Determine the [x, y] coordinate at the center of the cell enclosing the given text.  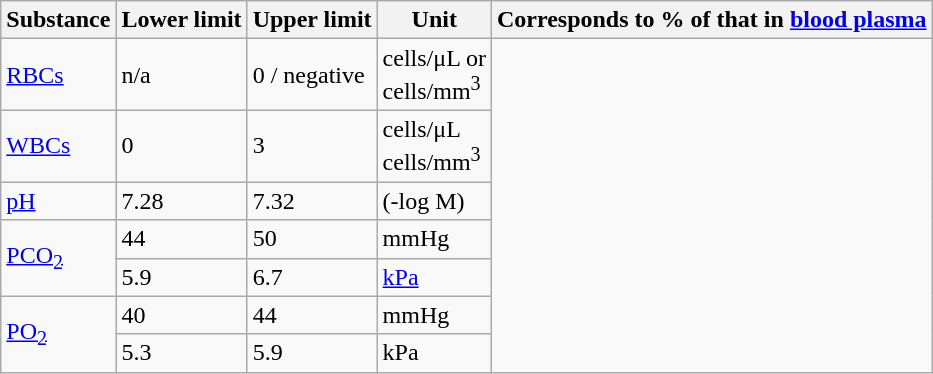
(-log M) [434, 201]
Lower limit [182, 20]
RBCs [58, 75]
5.3 [182, 353]
7.28 [182, 201]
7.32 [312, 201]
50 [312, 239]
pH [58, 201]
cells/μL cells/mm3 [434, 146]
WBCs [58, 146]
Substance [58, 20]
Upper limit [312, 20]
40 [182, 315]
n/a [182, 75]
PO2 [58, 334]
PCO2 [58, 258]
6.7 [312, 277]
0 [182, 146]
Corresponds to % of that in blood plasma [712, 20]
3 [312, 146]
0 / negative [312, 75]
cells/μL or cells/mm3 [434, 75]
Unit [434, 20]
